Identify which cell holds the provided text, then report its (X, Y) central coordinate. 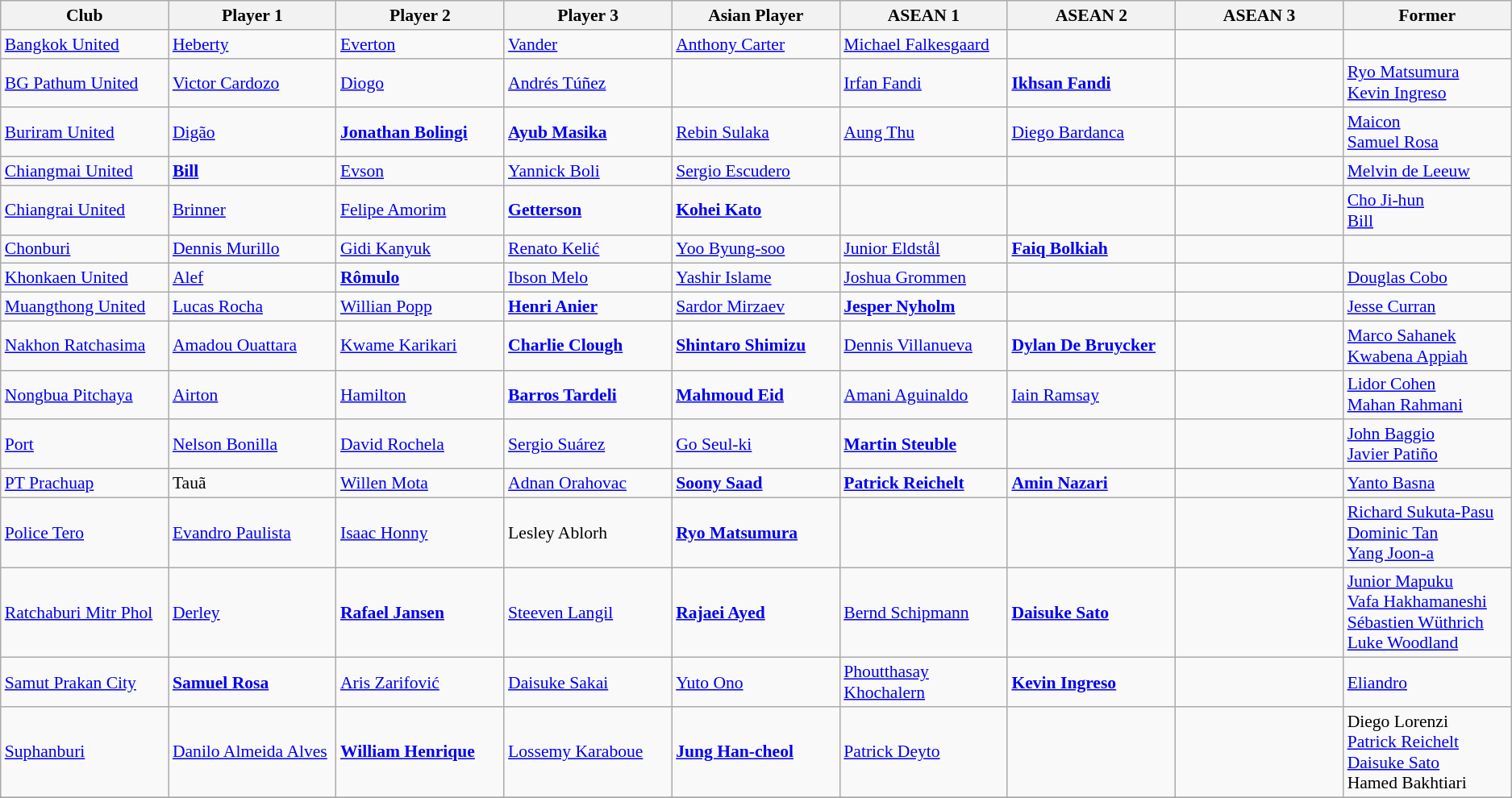
Go Seul-ki (756, 445)
Airton (252, 395)
David Rochela (420, 445)
Junior Eldstål (923, 249)
Charlie Clough (588, 345)
Player 1 (252, 15)
Brinner (252, 210)
PT Prachuap (85, 484)
Ibson Melo (588, 278)
Yuto Ono (756, 682)
Muangthong United (85, 307)
Chiangmai United (85, 172)
Gidi Kanyuk (420, 249)
Ayub Masika (588, 132)
Bangkok United (85, 44)
Nongbua Pitchaya (85, 395)
Isaac Honny (420, 532)
Asian Player (756, 15)
Cho Ji-hun Bill (1427, 210)
Joshua Grommen (923, 278)
Rômulo (420, 278)
Junior Mapuku Vafa Hakhamaneshi Sébastien Wüthrich Luke Woodland (1427, 613)
Jesper Nyholm (923, 307)
Club (85, 15)
Richard Sukuta-Pasu Dominic Tan Yang Joon-a (1427, 532)
Samuel Rosa (252, 682)
Hamilton (420, 395)
Player 3 (588, 15)
Amani Aguinaldo (923, 395)
Barros Tardeli (588, 395)
Yashir Islame (756, 278)
Rajaei Ayed (756, 613)
Irfan Fandi (923, 82)
Douglas Cobo (1427, 278)
Digão (252, 132)
Chonburi (85, 249)
Yannick Boli (588, 172)
Danilo Almeida Alves (252, 752)
Ryo Matsumura Kevin Ingreso (1427, 82)
Derley (252, 613)
Bernd Schipmann (923, 613)
Evson (420, 172)
Nakhon Ratchasima (85, 345)
Iain Ramsay (1091, 395)
Khonkaen United (85, 278)
ASEAN 1 (923, 15)
Willen Mota (420, 484)
Melvin de Leeuw (1427, 172)
Amin Nazari (1091, 484)
Diego Bardanca (1091, 132)
Sergio Escudero (756, 172)
Tauã (252, 484)
Jonathan Bolingi (420, 132)
Bill (252, 172)
Kohei Kato (756, 210)
Ikhsan Fandi (1091, 82)
Ratchaburi Mitr Phol (85, 613)
Amadou Ouattara (252, 345)
Eliandro (1427, 682)
Player 2 (420, 15)
BG Pathum United (85, 82)
Steeven Langil (588, 613)
Jesse Curran (1427, 307)
Yoo Byung-soo (756, 249)
Lucas Rocha (252, 307)
Yanto Basna (1427, 484)
Alef (252, 278)
Sardor Mirzaev (756, 307)
Vander (588, 44)
Felipe Amorim (420, 210)
Patrick Deyto (923, 752)
Michael Falkesgaard (923, 44)
Phoutthasay Khochalern (923, 682)
Kevin Ingreso (1091, 682)
Andrés Túñez (588, 82)
Everton (420, 44)
Adnan Orahovac (588, 484)
Sergio Suárez (588, 445)
Nelson Bonilla (252, 445)
Police Tero (85, 532)
ASEAN 3 (1259, 15)
Dennis Murillo (252, 249)
Dylan De Bruycker (1091, 345)
Renato Kelić (588, 249)
Soony Saad (756, 484)
Ryo Matsumura (756, 532)
Willian Popp (420, 307)
Lesley Ablorh (588, 532)
Maicon Samuel Rosa (1427, 132)
William Henrique (420, 752)
Kwame Karikari (420, 345)
Shintaro Shimizu (756, 345)
Buriram United (85, 132)
Diego Lorenzi Patrick Reichelt Daisuke Sato Hamed Bakhtiari (1427, 752)
Evandro Paulista (252, 532)
Aung Thu (923, 132)
Rebin Sulaka (756, 132)
Faiq Bolkiah (1091, 249)
Daisuke Sakai (588, 682)
Henri Anier (588, 307)
Martin Steuble (923, 445)
Lossemy Karaboue (588, 752)
Anthony Carter (756, 44)
Victor Cardozo (252, 82)
Heberty (252, 44)
ASEAN 2 (1091, 15)
Marco Sahanek Kwabena Appiah (1427, 345)
Former (1427, 15)
Aris Zarifović (420, 682)
Samut Prakan City (85, 682)
John Baggio Javier Patiño (1427, 445)
Suphanburi (85, 752)
Mahmoud Eid (756, 395)
Getterson (588, 210)
Daisuke Sato (1091, 613)
Lidor Cohen Mahan Rahmani (1427, 395)
Diogo (420, 82)
Chiangrai United (85, 210)
Port (85, 445)
Rafael Jansen (420, 613)
Patrick Reichelt (923, 484)
Jung Han-cheol (756, 752)
Dennis Villanueva (923, 345)
